Identify which cell holds the provided text, then report its [X, Y] central coordinate. 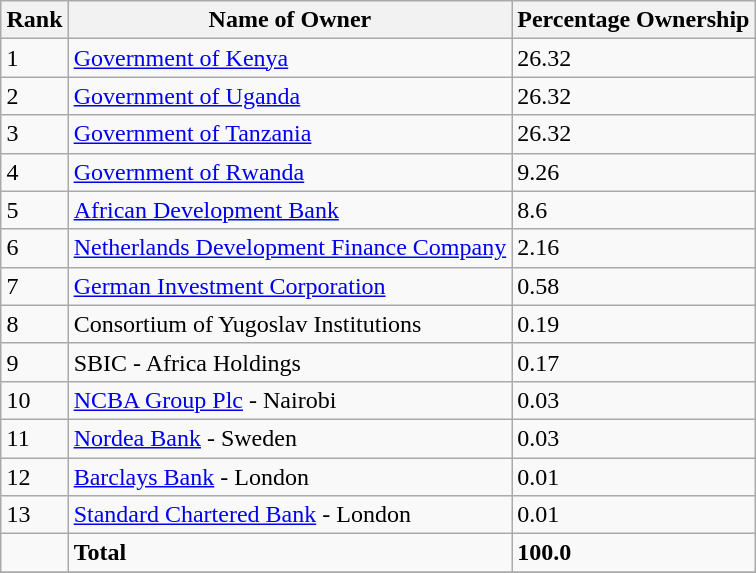
13 [34, 515]
Government of Uganda [290, 96]
Barclays Bank - London [290, 477]
8 [34, 324]
Standard Chartered Bank - London [290, 515]
SBIC - Africa Holdings [290, 362]
Government of Rwanda [290, 172]
Total [290, 553]
9.26 [634, 172]
0.19 [634, 324]
100.0 [634, 553]
10 [34, 400]
0.17 [634, 362]
2 [34, 96]
Name of Owner [290, 20]
8.6 [634, 210]
Government of Kenya [290, 58]
12 [34, 477]
4 [34, 172]
Netherlands Development Finance Company [290, 248]
11 [34, 438]
9 [34, 362]
0.58 [634, 286]
African Development Bank [290, 210]
NCBA Group Plc - Nairobi [290, 400]
2.16 [634, 248]
3 [34, 134]
German Investment Corporation [290, 286]
6 [34, 248]
Percentage Ownership [634, 20]
Rank [34, 20]
Consortium of Yugoslav Institutions [290, 324]
7 [34, 286]
Government of Tanzania [290, 134]
Nordea Bank - Sweden [290, 438]
5 [34, 210]
1 [34, 58]
